From the cell containing the given text, extract its center point as [x, y] coordinate. 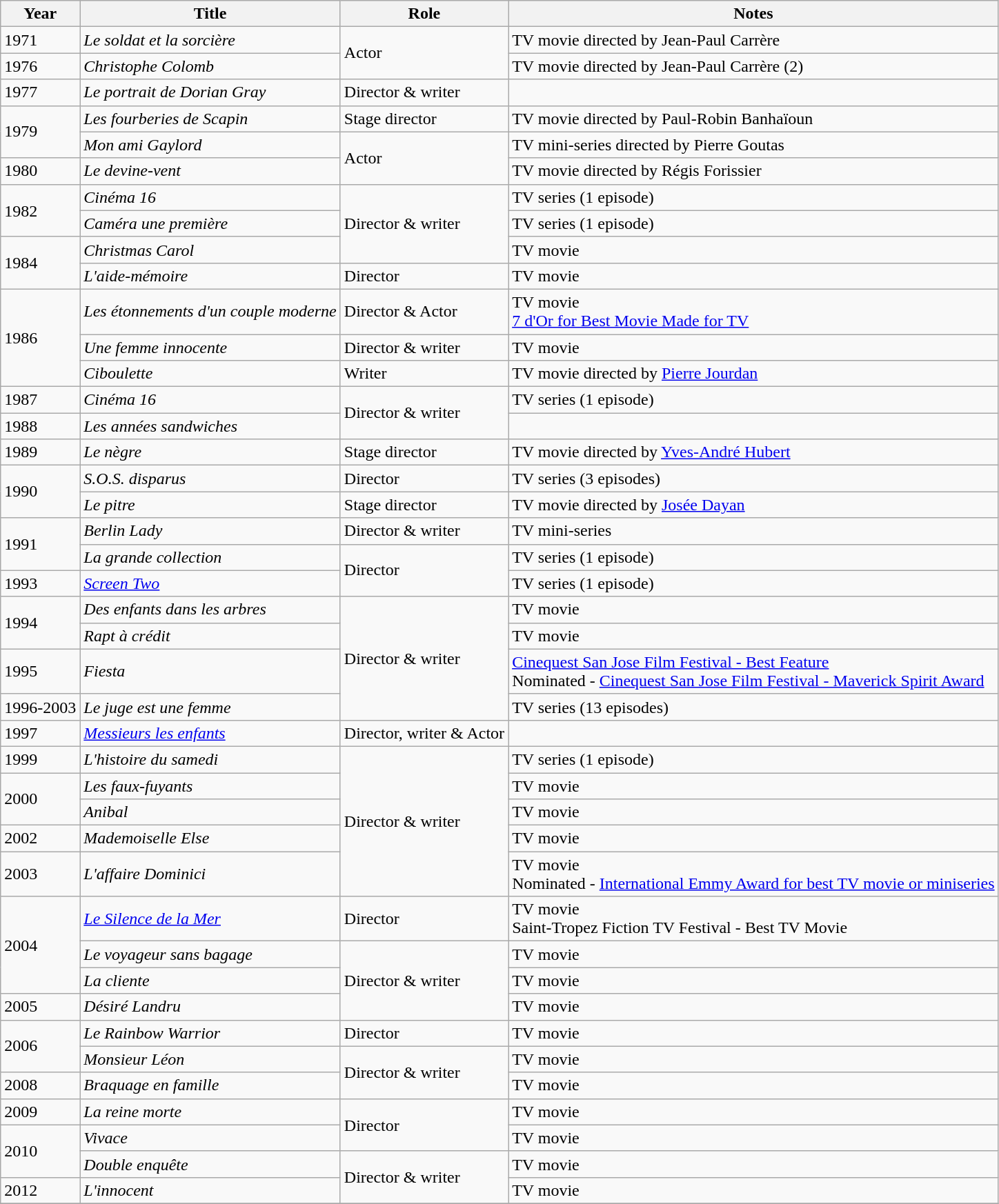
1996-2003 [40, 707]
1995 [40, 672]
1999 [40, 759]
Le Silence de la Mer [210, 919]
2005 [40, 1007]
Le nègre [210, 452]
Notes [753, 14]
2006 [40, 1046]
Christmas Carol [210, 250]
1990 [40, 492]
1993 [40, 583]
Des enfants dans les arbres [210, 610]
Year [40, 14]
Director & Actor [424, 312]
TV movie directed by Paul-Robin Banhaïoun [753, 119]
Désiré Landru [210, 1007]
Title [210, 14]
TV mini-series [753, 531]
Les étonnements d'un couple moderne [210, 312]
Les faux-fuyants [210, 785]
TV movieSaint-Tropez Fiction TV Festival - Best TV Movie [753, 919]
Fiesta [210, 672]
2002 [40, 839]
2010 [40, 1151]
Le devine-vent [210, 171]
La grande collection [210, 557]
Une femme innocente [210, 347]
1991 [40, 544]
Messieurs les enfants [210, 733]
Anibal [210, 812]
Writer [424, 374]
1971 [40, 40]
Le portrait de Dorian Gray [210, 92]
2012 [40, 1190]
2000 [40, 799]
Double enquête [210, 1164]
Le Rainbow Warrior [210, 1033]
1976 [40, 66]
TV series (3 episodes) [753, 479]
2008 [40, 1085]
1994 [40, 623]
L'innocent [210, 1190]
1997 [40, 733]
L'affaire Dominici [210, 874]
Braquage en famille [210, 1085]
Mademoiselle Else [210, 839]
Director, writer & Actor [424, 733]
TV series (13 episodes) [753, 707]
Christophe Colomb [210, 66]
Le voyageur sans bagage [210, 954]
TV movie directed by Jean-Paul Carrère (2) [753, 66]
1977 [40, 92]
2003 [40, 874]
Ciboulette [210, 374]
L'histoire du samedi [210, 759]
TV movie directed by Josée Dayan [753, 505]
Le soldat et la sorcière [210, 40]
Caméra une première [210, 223]
1982 [40, 210]
1979 [40, 132]
Le pitre [210, 505]
Les fourberies de Scapin [210, 119]
1980 [40, 171]
1989 [40, 452]
Screen Two [210, 583]
TV movie directed by Régis Forissier [753, 171]
Role [424, 14]
La cliente [210, 981]
TV mini-series directed by Pierre Goutas [753, 145]
2009 [40, 1112]
Vivace [210, 1138]
TV movie directed by Jean-Paul Carrère [753, 40]
Berlin Lady [210, 531]
TV movie directed by Yves-André Hubert [753, 452]
L'aide-mémoire [210, 276]
Monsieur Léon [210, 1059]
2004 [40, 945]
1984 [40, 263]
Mon ami Gaylord [210, 145]
La reine morte [210, 1112]
Les années sandwiches [210, 426]
S.O.S. disparus [210, 479]
Rapt à crédit [210, 636]
TV movieNominated - International Emmy Award for best TV movie or miniseries [753, 874]
Cinequest San Jose Film Festival - Best FeatureNominated - Cinequest San Jose Film Festival - Maverick Spirit Award [753, 672]
TV movie7 d'Or for Best Movie Made for TV [753, 312]
1987 [40, 400]
1986 [40, 338]
Le juge est une femme [210, 707]
TV movie directed by Pierre Jourdan [753, 374]
1988 [40, 426]
